Locate the cell with the specified text and output its [X, Y] center coordinate. 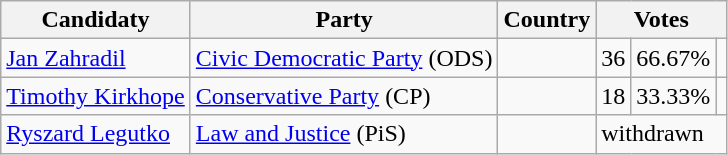
Votes [662, 20]
Timothy Kirkhope [96, 96]
Party [344, 20]
Jan Zahradil [96, 58]
Civic Democratic Party (ODS) [344, 58]
Ryszard Legutko [96, 134]
withdrawn [662, 134]
66.67% [674, 58]
36 [614, 58]
Country [547, 20]
18 [614, 96]
Candidaty [96, 20]
33.33% [674, 96]
Conservative Party (CP) [344, 96]
Law and Justice (PiS) [344, 134]
